Find where the given text appears and provide that cell's center as (X, Y) coordinate. 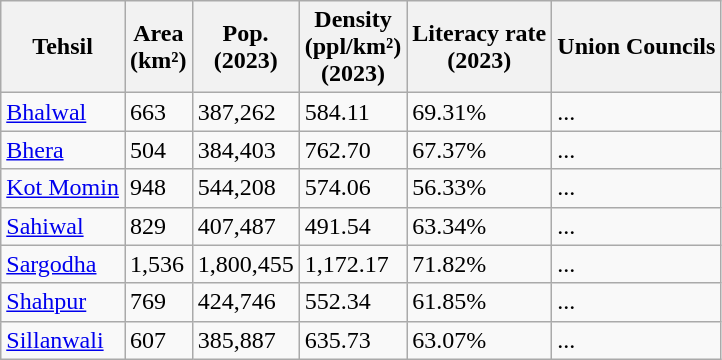
948 (158, 188)
Sahiwal (63, 226)
574.06 (353, 188)
Area(km²) (158, 47)
1,536 (158, 264)
424,746 (246, 302)
384,403 (246, 150)
407,487 (246, 226)
69.31% (480, 112)
544,208 (246, 188)
552.34 (353, 302)
Bhalwal (63, 112)
385,887 (246, 340)
584.11 (353, 112)
63.34% (480, 226)
Tehsil (63, 47)
504 (158, 150)
Pop.(2023) (246, 47)
1,172.17 (353, 264)
607 (158, 340)
56.33% (480, 188)
61.85% (480, 302)
Literacy rate(2023) (480, 47)
Shahpur (63, 302)
829 (158, 226)
67.37% (480, 150)
635.73 (353, 340)
387,262 (246, 112)
Density(ppl/km²)(2023) (353, 47)
762.70 (353, 150)
769 (158, 302)
Union Councils (636, 47)
663 (158, 112)
71.82% (480, 264)
Sillanwali (63, 340)
1,800,455 (246, 264)
Kot Momin (63, 188)
491.54 (353, 226)
Bhera (63, 150)
Sargodha (63, 264)
63.07% (480, 340)
